Capture the cell that displays the provided text and extract its (X, Y) central coordinate. 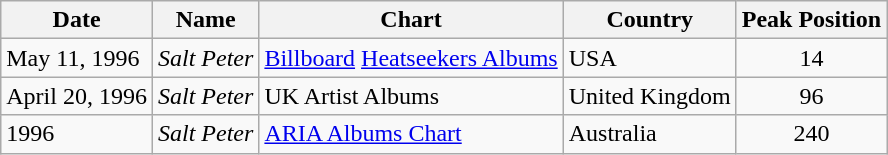
ARIA Albums Chart (411, 134)
May 11, 1996 (77, 58)
Date (77, 20)
Australia (650, 134)
96 (811, 96)
Peak Position (811, 20)
1996 (77, 134)
Name (205, 20)
UK Artist Albums (411, 96)
14 (811, 58)
Country (650, 20)
240 (811, 134)
Billboard Heatseekers Albums (411, 58)
April 20, 1996 (77, 96)
United Kingdom (650, 96)
Chart (411, 20)
USA (650, 58)
